Output the [X, Y] coordinate of the center of the cell containing the given text.  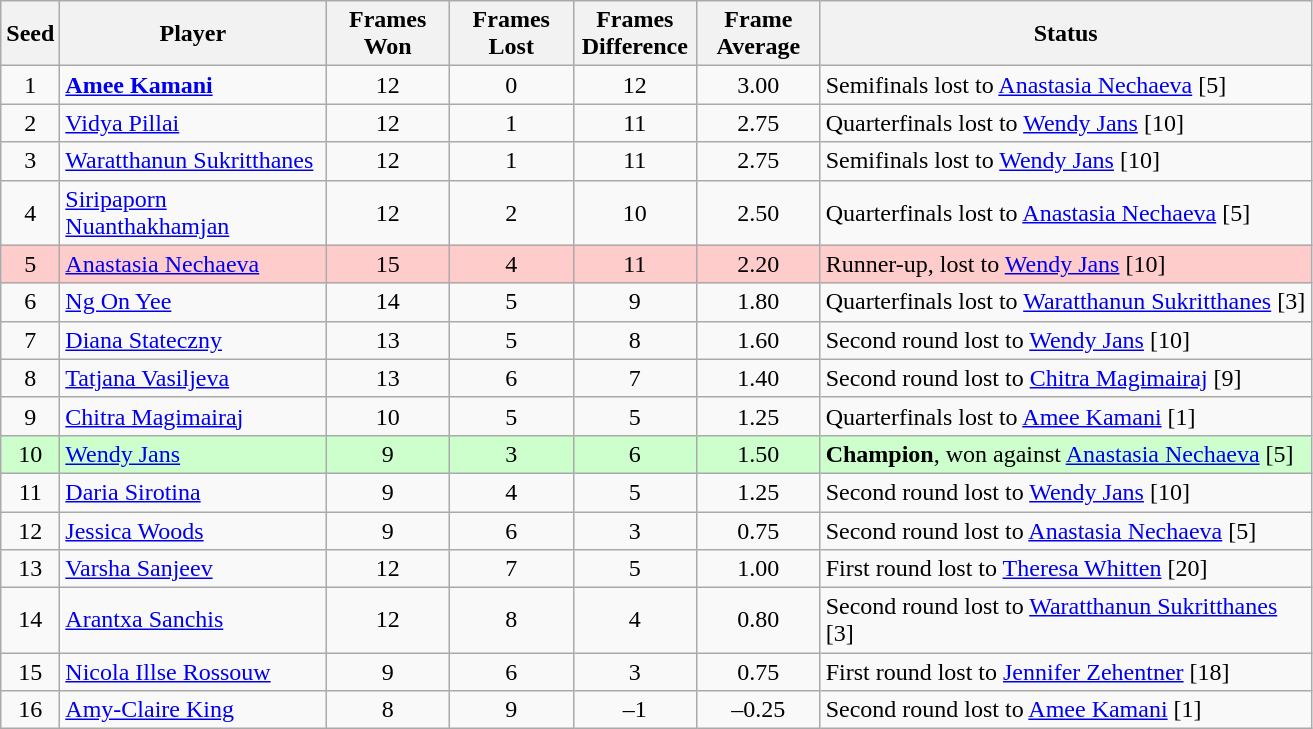
1.80 [759, 302]
Quarterfinals lost to Amee Kamani [1] [1066, 416]
Runner-up, lost to Wendy Jans [10] [1066, 264]
Seed [30, 34]
Arantxa Sanchis [193, 620]
0 [511, 85]
0.80 [759, 620]
1.40 [759, 378]
Quarterfinals lost to Wendy Jans [10] [1066, 123]
Waratthanun Sukritthanes [193, 161]
Status [1066, 34]
Semifinals lost to Wendy Jans [10] [1066, 161]
–1 [635, 710]
Ng On Yee [193, 302]
Amee Kamani [193, 85]
2.50 [759, 212]
Second round lost to Chitra Magimairaj [9] [1066, 378]
Chitra Magimairaj [193, 416]
Siripaporn Nuanthakhamjan [193, 212]
Nicola Illse Rossouw [193, 672]
2.20 [759, 264]
Champion, won against Anastasia Nechaeva [5] [1066, 454]
Anastasia Nechaeva [193, 264]
1.60 [759, 340]
Jessica Woods [193, 531]
Quarterfinals lost to Waratthanun Sukritthanes [3] [1066, 302]
Semifinals lost to Anastasia Nechaeva [5] [1066, 85]
Frames Lost [511, 34]
Player [193, 34]
Frame Average [759, 34]
First round lost to Jennifer Zehentner [18] [1066, 672]
Second round lost to Amee Kamani [1] [1066, 710]
Second round lost to Waratthanun Sukritthanes [3] [1066, 620]
Varsha Sanjeev [193, 569]
Amy-Claire King [193, 710]
Second round lost to Anastasia Nechaeva [5] [1066, 531]
First round lost to Theresa Whitten [20] [1066, 569]
Frames Difference [635, 34]
1.50 [759, 454]
Tatjana Vasiljeva [193, 378]
Diana Stateczny [193, 340]
Vidya Pillai [193, 123]
16 [30, 710]
Daria Sirotina [193, 492]
1.00 [759, 569]
Quarterfinals lost to Anastasia Nechaeva [5] [1066, 212]
3.00 [759, 85]
Wendy Jans [193, 454]
Frames Won [388, 34]
–0.25 [759, 710]
